Return (x, y) of the center of cell containing provided text 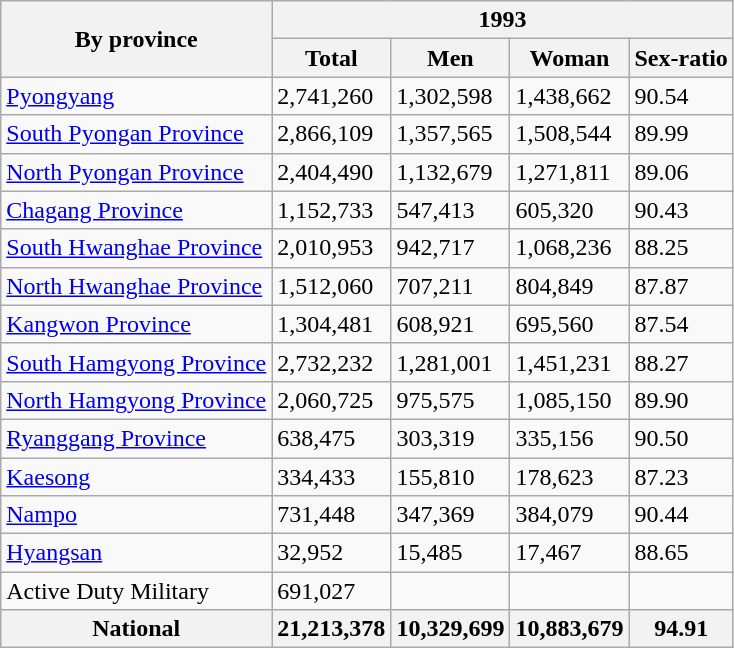
South Pyongan Province (136, 134)
88.65 (681, 553)
731,448 (332, 515)
1,302,598 (450, 96)
155,810 (450, 477)
1993 (503, 20)
1,152,733 (332, 210)
1,085,150 (570, 400)
178,623 (570, 477)
North Hwanghae Province (136, 286)
638,475 (332, 438)
90.44 (681, 515)
Active Duty Military (136, 591)
2,741,260 (332, 96)
17,467 (570, 553)
1,357,565 (450, 134)
Kaesong (136, 477)
547,413 (450, 210)
94.91 (681, 629)
90.43 (681, 210)
89.90 (681, 400)
1,281,001 (450, 362)
North Pyongan Province (136, 172)
1,304,481 (332, 324)
Men (450, 58)
15,485 (450, 553)
10,883,679 (570, 629)
1,068,236 (570, 248)
1,271,811 (570, 172)
Woman (570, 58)
By province (136, 39)
10,329,699 (450, 629)
89.99 (681, 134)
Pyongyang (136, 96)
1,451,231 (570, 362)
88.27 (681, 362)
South Hamgyong Province (136, 362)
975,575 (450, 400)
1,438,662 (570, 96)
1,132,679 (450, 172)
2,010,953 (332, 248)
335,156 (570, 438)
90.50 (681, 438)
89.06 (681, 172)
87.87 (681, 286)
90.54 (681, 96)
804,849 (570, 286)
334,433 (332, 477)
Chagang Province (136, 210)
Hyangsan (136, 553)
2,404,490 (332, 172)
Total (332, 58)
691,027 (332, 591)
South Hwanghae Province (136, 248)
347,369 (450, 515)
2,060,725 (332, 400)
Kangwon Province (136, 324)
88.25 (681, 248)
87.54 (681, 324)
87.23 (681, 477)
695,560 (570, 324)
942,717 (450, 248)
32,952 (332, 553)
National (136, 629)
2,866,109 (332, 134)
Nampo (136, 515)
384,079 (570, 515)
1,512,060 (332, 286)
2,732,232 (332, 362)
North Hamgyong Province (136, 400)
608,921 (450, 324)
21,213,378 (332, 629)
605,320 (570, 210)
Sex-ratio (681, 58)
Ryanggang Province (136, 438)
303,319 (450, 438)
707,211 (450, 286)
1,508,544 (570, 134)
